Extract the [X, Y] coordinate from the center of the cell holding the provided text.  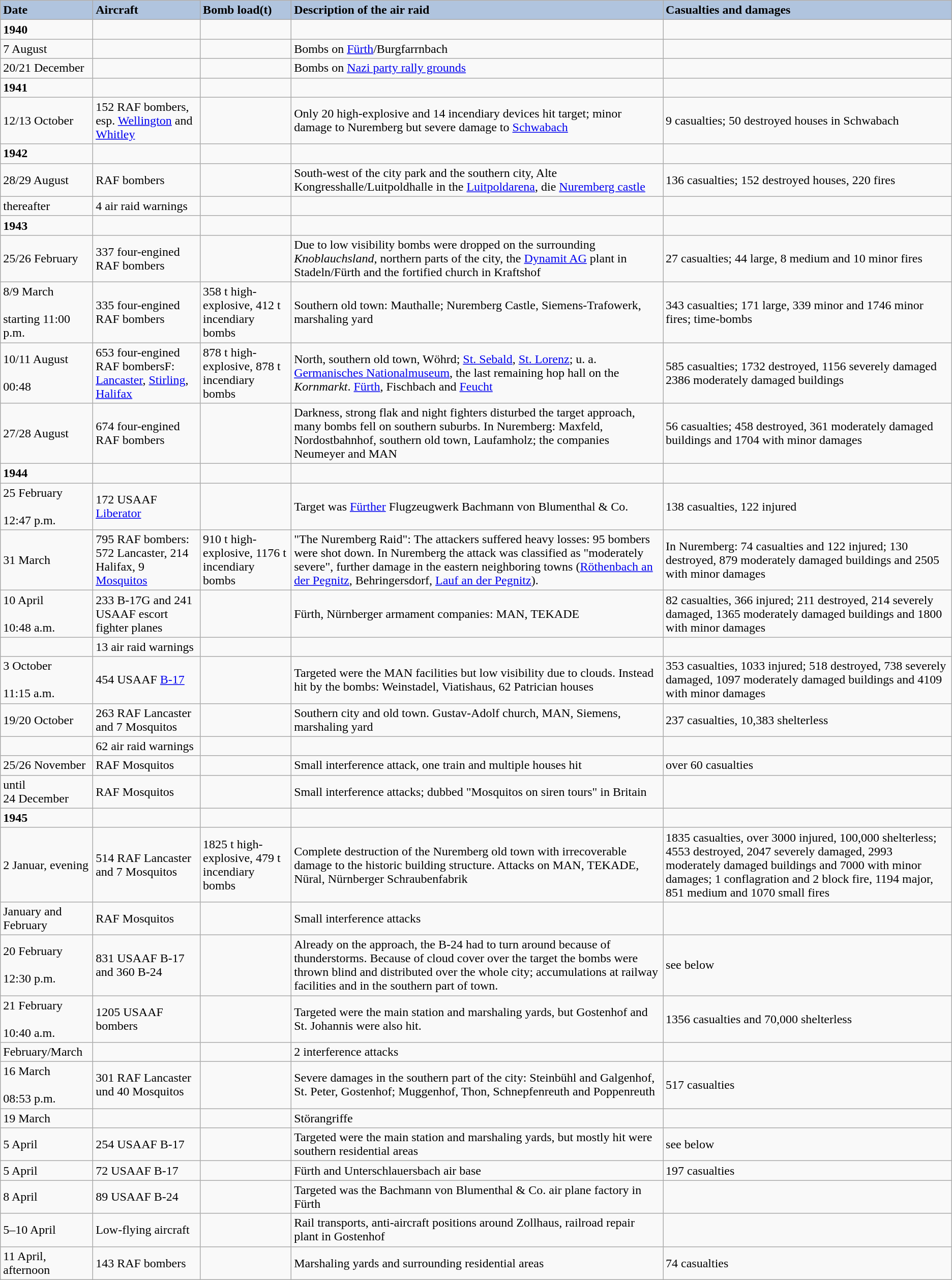
RAF bombers [146, 180]
5–10 April [47, 1230]
9 casualties; 50 destroyed houses in Schwabach [808, 121]
10/11 August 00:48 [47, 373]
878 t high-explosive, 878 t incendiary bombs [246, 373]
Targeted were the MAN facilities but low visibility due to clouds. Instead hit by the bombs: Weinstadel, Viatishaus, 62 Patrician houses [477, 680]
237 casualties, 10,383 shelterless [808, 720]
8 April [47, 1197]
2 Januar, evening [47, 865]
514 RAF Lancaster and 7 Mosquitos [146, 865]
1944 [47, 473]
233 B-17G and 241 USAAF escort fighter planes [146, 614]
136 casualties; 152 destroyed houses, 220 fires [808, 180]
12/13 October [47, 121]
795 RAF bombers: 572 Lancaster, 214 Halifax, 9 Mosquitos [146, 560]
25/26 November [47, 765]
74 casualties [808, 1263]
56 casualties; 458 destroyed, 361 moderately damaged buildings and 1704 with minor damages [808, 433]
8/9 March starting 11:00 p.m. [47, 312]
653 four-engined RAF bombersF: Lancaster, Stirling, Halifax [146, 373]
1942 [47, 154]
January and February [47, 918]
25 February 12:47 p.m. [47, 507]
2 interference attacks [477, 1052]
1205 USAAF bombers [146, 1019]
Only 20 high-explosive and 14 incendiary devices hit target; minor damage to Nuremberg but severe damage to Schwabach [477, 121]
197 casualties [808, 1171]
25/26 February [47, 258]
89 USAAF B-24 [146, 1197]
Marshaling yards and surrounding residential areas [477, 1263]
7 August [47, 49]
Störangriffe [477, 1118]
358 t high-explosive, 412 t incendiary bombs [246, 312]
172 USAAF Liberator [146, 507]
Small interference attacks; dubbed "Mosquitos on siren tours" in Britain [477, 791]
143 RAF bombers [146, 1263]
353 casualties, 1033 injured; 518 destroyed, 738 severely damaged, 1097 moderately damaged buildings and 4109 with minor damages [808, 680]
Bombs on Nazi party rally grounds [477, 68]
Targeted was the Bachmann von Blumenthal & Co. air plane factory in Fürth [477, 1197]
21 February 10:40 a.m. [47, 1019]
Small interference attack, one train and multiple houses hit [477, 765]
31 March [47, 560]
27 casualties; 44 large, 8 medium and 10 minor fires [808, 258]
February/March [47, 1052]
Fürth and Unterschlauersbach air base [477, 1171]
South-west of the city park and the southern city, Alte Kongresshalle/Luitpoldhalle in the Luitpoldarena, die Nuremberg castle [477, 180]
Casualties and damages [808, 10]
Bomb load(t) [246, 10]
10 April 10:48 a.m. [47, 614]
Low-flying aircraft [146, 1230]
Targeted were the main station and marshaling yards, but Gostenhof and St. Johannis were also hit. [477, 1019]
Aircraft [146, 10]
Rail transports, anti-aircraft positions around Zollhaus, railroad repair plant in Gostenhof [477, 1230]
62 air raid warnings [146, 746]
3 October 11:15 a.m. [47, 680]
Small interference attacks [477, 918]
4 air raid warnings [146, 206]
454 USAAF B-17 [146, 680]
Severe damages in the southern part of the city: Steinbühl and Galgenhof, St. Peter, Gostenhof; Muggenhof, Thon, Schnepfenreuth and Poppenreuth [477, 1085]
Southern old town: Mauthalle; Nuremberg Castle, Siemens-Trafowerk,marshaling yard [477, 312]
Bombs on Fürth/Burgfarrnbach [477, 49]
1941 [47, 87]
11 April, afternoon [47, 1263]
Fürth, Nürnberger armament companies: MAN, TEKADE [477, 614]
674 four-engined RAF bombers [146, 433]
585 casualties; 1732 destroyed, 1156 severely damaged 2386 moderately damaged buildings [808, 373]
517 casualties [808, 1085]
Description of the air raid [477, 10]
72 USAAF B-17 [146, 1171]
Target was Fürther Flugzeugwerk Bachmann von Blumenthal & Co. [477, 507]
910 t high-explosive, 1176 t incendiary bombs [246, 560]
16 March 08:53 p.m. [47, 1085]
19/20 October [47, 720]
over 60 casualties [808, 765]
263 RAF Lancaster and 7 Mosquitos [146, 720]
Targeted were the main station and marshaling yards, but mostly hit were southern residential areas [477, 1144]
28/29 August [47, 180]
254 USAAF B-17 [146, 1144]
343 casualties; 171 large, 339 minor and 1746 minor fires; time-bombs [808, 312]
20 February 12:30 p.m. [47, 965]
337 four-engined RAF bombers [146, 258]
20/21 December [47, 68]
27/28 August [47, 433]
In Nuremberg: 74 casualties and 122 injured; 130 destroyed, 879 moderately damaged buildings and 2505 with minor damages [808, 560]
152 RAF bombers, esp. Wellington and Whitley [146, 121]
82 casualties, 366 injured; 211 destroyed, 214 severely damaged, 1365 moderately damaged buildings and 1800 with minor damages [808, 614]
1356 casualties and 70,000 shelterless [808, 1019]
1825 t high-explosive, 479 t incendiary bombs [246, 865]
13 air raid warnings [146, 647]
831 USAAF B-17 and 360 B-24 [146, 965]
Southern city and old town. Gustav-Adolf church, MAN, Siemens, marshaling yard [477, 720]
1940 [47, 29]
301 RAF Lancaster und 40 Mosquitos [146, 1085]
1945 [47, 818]
138 casualties, 122 injured [808, 507]
19 March [47, 1118]
Date [47, 10]
until 24 December [47, 791]
335 four-engined RAF bombers [146, 312]
thereafter [47, 206]
1943 [47, 225]
